Search for the cell housing the specified text and yield its (X, Y) center coordinate. 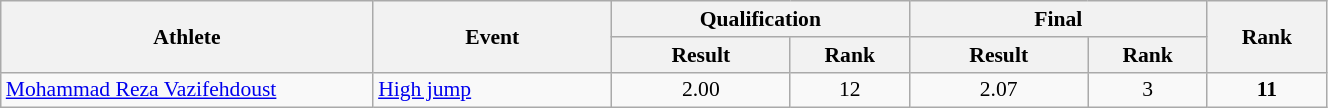
High jump (492, 90)
Qualification (760, 19)
11 (1266, 90)
Event (492, 36)
2.07 (998, 90)
3 (1148, 90)
2.00 (700, 90)
Mohammad Reza Vazifehdoust (187, 90)
Final (1058, 19)
Athlete (187, 36)
12 (850, 90)
